Determine the [X, Y] coordinate at the center of the cell enclosing the given text.  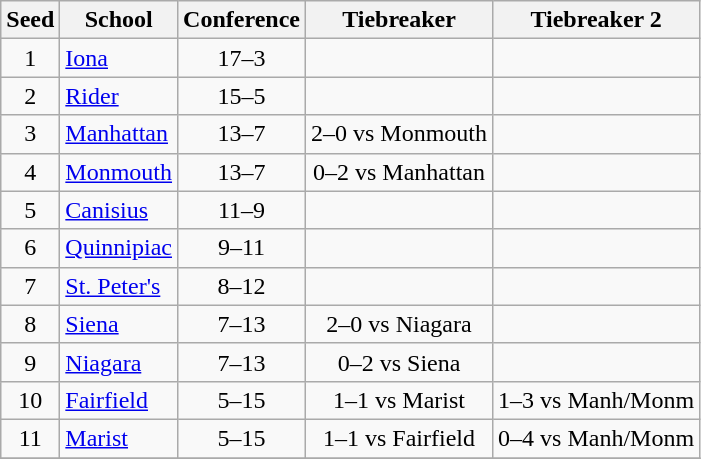
9–11 [242, 248]
Canisius [119, 210]
1–1 vs Marist [398, 400]
4 [30, 172]
5 [30, 210]
Niagara [119, 362]
St. Peter's [119, 286]
1–1 vs Fairfield [398, 438]
Tiebreaker 2 [596, 20]
0–2 vs Manhattan [398, 172]
2–0 vs Monmouth [398, 134]
Tiebreaker [398, 20]
Seed [30, 20]
15–5 [242, 96]
2–0 vs Niagara [398, 324]
Marist [119, 438]
School [119, 20]
0–2 vs Siena [398, 362]
1 [30, 58]
11 [30, 438]
11–9 [242, 210]
Rider [119, 96]
3 [30, 134]
8–12 [242, 286]
6 [30, 248]
7 [30, 286]
0–4 vs Manh/Monm [596, 438]
Manhattan [119, 134]
Monmouth [119, 172]
Conference [242, 20]
1–3 vs Manh/Monm [596, 400]
Siena [119, 324]
Fairfield [119, 400]
Iona [119, 58]
10 [30, 400]
Quinnipiac [119, 248]
9 [30, 362]
2 [30, 96]
8 [30, 324]
17–3 [242, 58]
